Capture the cell that displays the provided text and extract its [X, Y] central coordinate. 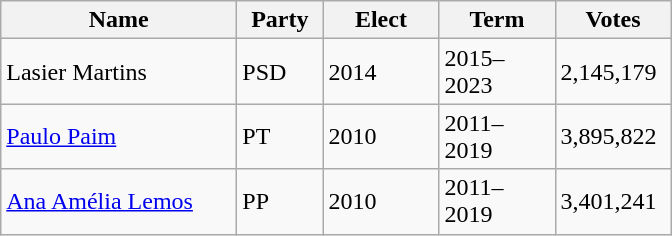
Ana Amélia Lemos [119, 202]
Name [119, 20]
PP [280, 202]
Lasier Martins [119, 72]
PSD [280, 72]
PT [280, 136]
2014 [381, 72]
Term [497, 20]
3,401,241 [613, 202]
2015–2023 [497, 72]
Elect [381, 20]
3,895,822 [613, 136]
Votes [613, 20]
2,145,179 [613, 72]
Party [280, 20]
Paulo Paim [119, 136]
